Scan for the cell matching the given text and deliver its [X, Y] coordinate at center. 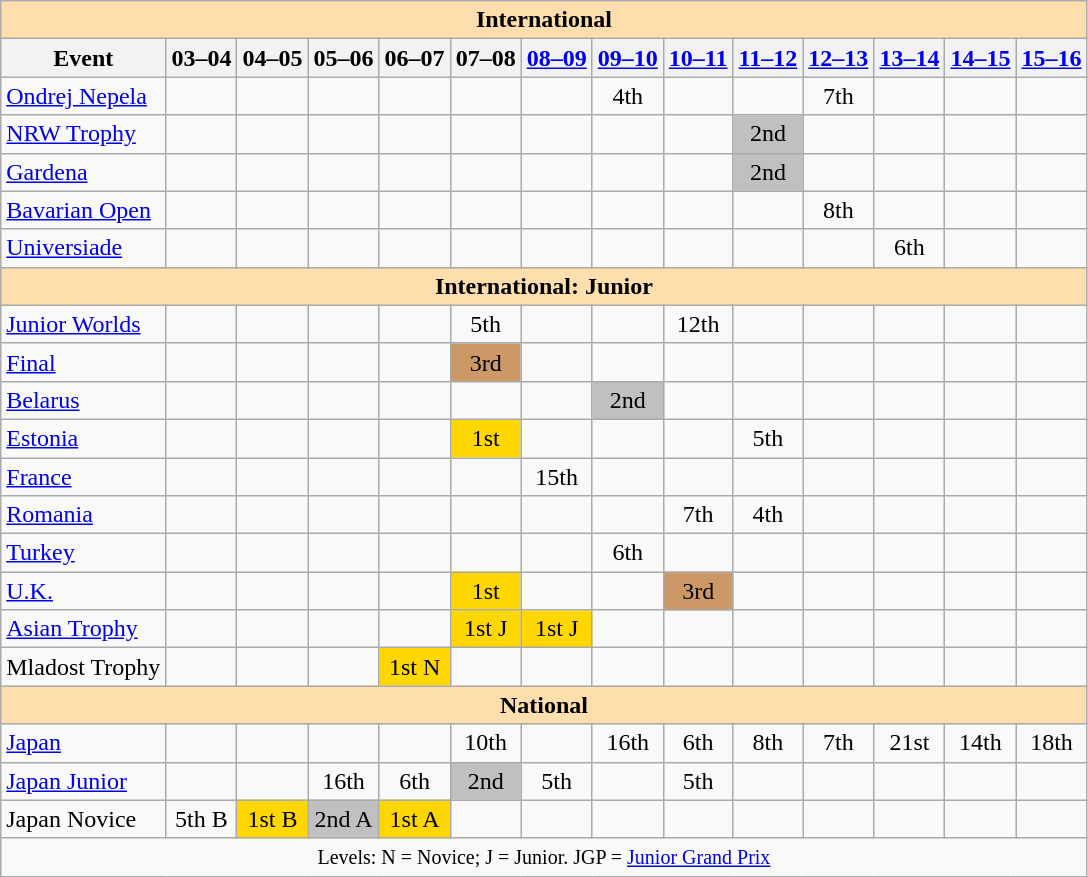
Romania [84, 515]
Mladost Trophy [84, 667]
15th [556, 477]
Universiade [84, 248]
11–12 [768, 58]
5th B [202, 819]
International [544, 20]
Junior Worlds [84, 324]
Ondrej Nepela [84, 96]
1st B [272, 819]
Bavarian Open [84, 210]
International: Junior [544, 286]
07–08 [486, 58]
Event [84, 58]
14th [980, 743]
2nd A [344, 819]
14–15 [980, 58]
13–14 [910, 58]
12th [698, 324]
04–05 [272, 58]
1st A [414, 819]
Gardena [84, 172]
France [84, 477]
05–06 [344, 58]
Japan Novice [84, 819]
Final [84, 362]
15–16 [1052, 58]
Japan Junior [84, 781]
08–09 [556, 58]
Estonia [84, 438]
06–07 [414, 58]
Asian Trophy [84, 629]
Levels: N = Novice; J = Junior. JGP = Junior Grand Prix [544, 857]
21st [910, 743]
10th [486, 743]
National [544, 705]
NRW Trophy [84, 134]
1st N [414, 667]
Belarus [84, 400]
18th [1052, 743]
03–04 [202, 58]
10–11 [698, 58]
Turkey [84, 553]
09–10 [628, 58]
U.K. [84, 591]
Japan [84, 743]
12–13 [838, 58]
